Return [X, Y] of the center of cell containing provided text 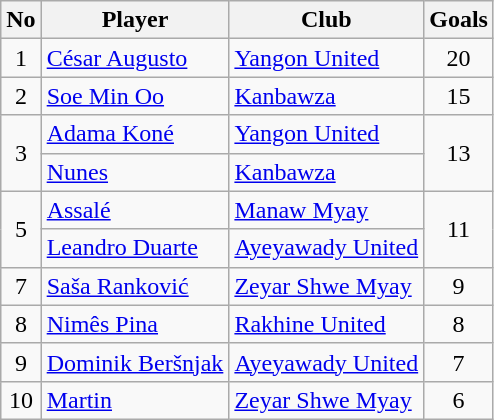
2 [21, 96]
Rakhine United [326, 324]
5 [21, 229]
Manaw Myay [326, 210]
13 [459, 153]
11 [459, 229]
6 [459, 400]
Leandro Duarte [135, 248]
Goals [459, 20]
Nimês Pina [135, 324]
20 [459, 58]
Dominik Beršnjak [135, 362]
Adama Koné [135, 134]
No [21, 20]
15 [459, 96]
Saša Ranković [135, 286]
3 [21, 153]
Martin [135, 400]
Soe Min Oo [135, 96]
César Augusto [135, 58]
Nunes [135, 172]
10 [21, 400]
1 [21, 58]
Assalé [135, 210]
Club [326, 20]
Player [135, 20]
